Output the (x, y) coordinate of the center of the cell containing the given text.  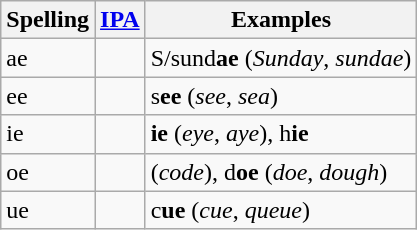
ie (48, 134)
S/sundae (Sunday, sundae) (281, 58)
see (see, sea) (281, 96)
cue (cue, queue) (281, 210)
Spelling (48, 20)
Examples (281, 20)
ue (48, 210)
IPA (120, 20)
ae (48, 58)
ie (eye, aye), hie (281, 134)
(code), doe (doe, dough) (281, 172)
ee (48, 96)
oe (48, 172)
